Extract the (x, y) coordinate from the center of the cell holding the provided text.  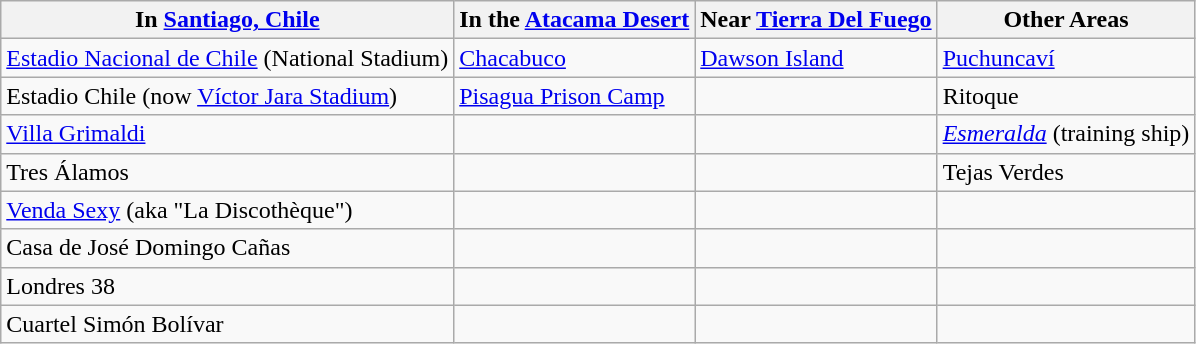
Ritoque (1066, 96)
In the Atacama Desert (574, 20)
In Santiago, Chile (228, 20)
Dawson Island (816, 58)
Other Areas (1066, 20)
Londres 38 (228, 286)
Chacabuco (574, 58)
Casa de José Domingo Cañas (228, 248)
Villa Grimaldi (228, 134)
Puchuncaví (1066, 58)
Tejas Verdes (1066, 172)
Esmeralda (training ship) (1066, 134)
Estadio Chile (now Víctor Jara Stadium) (228, 96)
Pisagua Prison Camp (574, 96)
Near Tierra Del Fuego (816, 20)
Estadio Nacional de Chile (National Stadium) (228, 58)
Cuartel Simón Bolívar (228, 324)
Venda Sexy (aka "La Discothèque") (228, 210)
Tres Álamos (228, 172)
